Capture the cell that displays the provided text and extract its (X, Y) central coordinate. 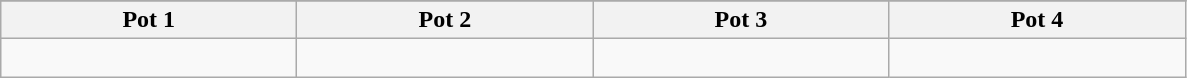
Pot 2 (445, 20)
Pot 3 (741, 20)
Pot 4 (1037, 20)
Pot 1 (149, 20)
